Search for the cell housing the specified text and yield its (X, Y) center coordinate. 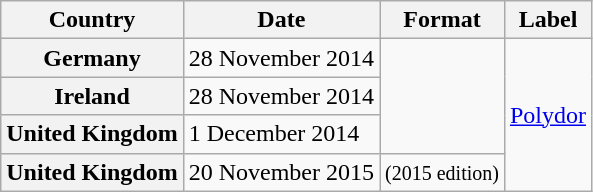
20 November 2015 (281, 172)
Label (548, 20)
1 December 2014 (281, 134)
Polydor (548, 115)
Germany (92, 58)
Date (281, 20)
(2015 edition) (442, 172)
Country (92, 20)
Format (442, 20)
Ireland (92, 96)
